Identify which cell holds the provided text, then report its (x, y) central coordinate. 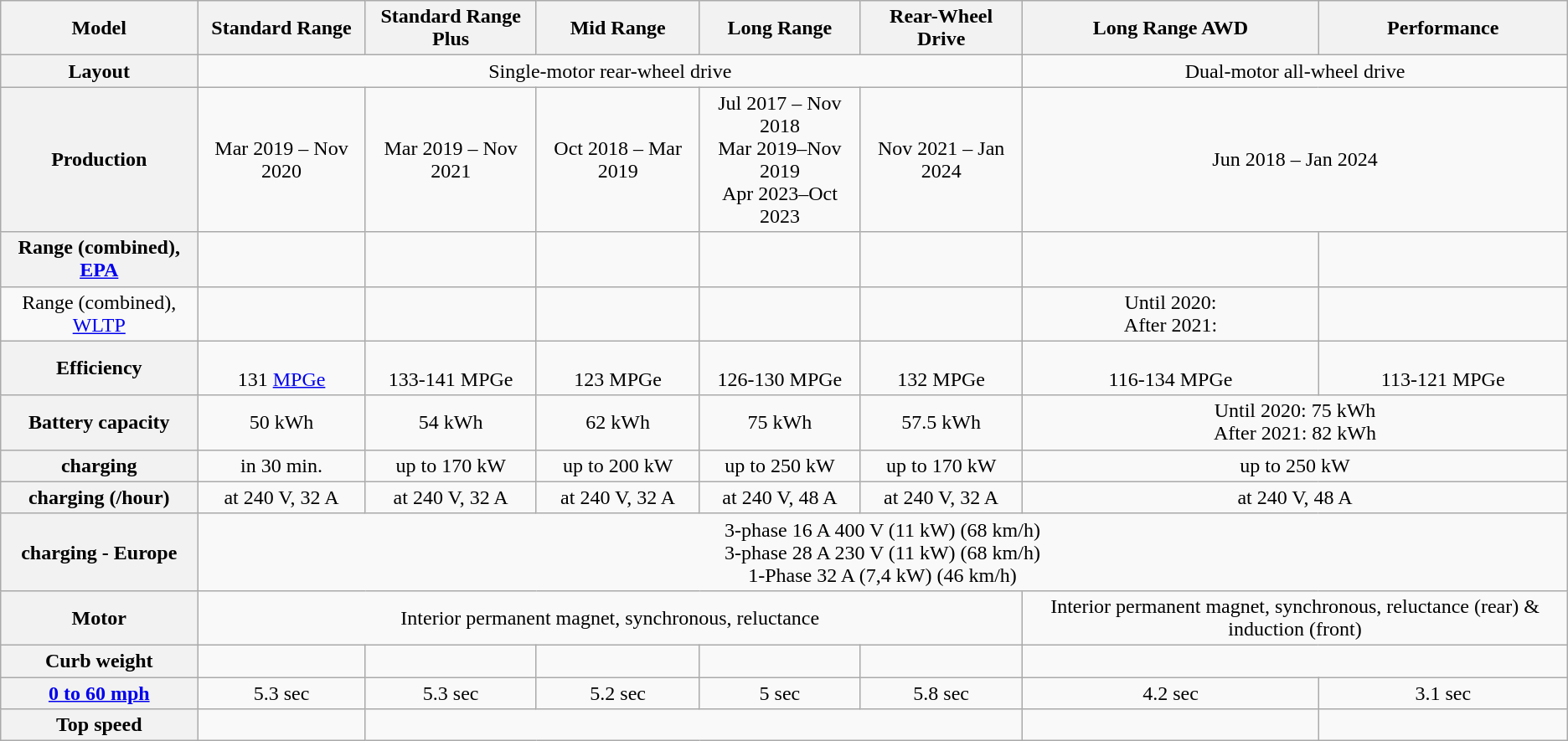
Interior permanent magnet, synchronous, reluctance (rear) & induction (front) (1295, 618)
Curb weight (99, 661)
charging - Europe (99, 552)
113-121 MPGe (1442, 368)
charging (99, 466)
Efficiency (99, 368)
Single-motor rear-wheel drive (610, 71)
Mid Range (618, 28)
Jun 2018 – Jan 2024 (1295, 159)
5.2 sec (618, 692)
Mar 2019 – Nov 2020 (281, 159)
Standard Range Plus (451, 28)
Dual-motor all-wheel drive (1295, 71)
Jul 2017 – Nov 2018Mar 2019–Nov 2019Apr 2023–Oct 2023 (779, 159)
Top speed (99, 725)
Performance (1442, 28)
Until 2020: 75 kWhAfter 2021: 82 kWh (1295, 422)
5.8 sec (941, 692)
Nov 2021 – Jan 2024 (941, 159)
up to 200 kW (618, 466)
Model (99, 28)
62 kWh (618, 422)
57.5 kWh (941, 422)
Production (99, 159)
Layout (99, 71)
50 kWh (281, 422)
Range (combined), EPA (99, 260)
0 to 60 mph (99, 692)
charging (/hour) (99, 497)
Battery capacity (99, 422)
126-130 MPGe (779, 368)
131 MPGe (281, 368)
132 MPGe (941, 368)
Mar 2019 – Nov 2021 (451, 159)
54 kWh (451, 422)
75 kWh (779, 422)
Rear-Wheel Drive (941, 28)
123 MPGe (618, 368)
Until 2020: After 2021: (1171, 313)
133-141 MPGe (451, 368)
3-phase 16 A 400 V (11 kW) (68 km/h)3-phase 28 A 230 V (11 kW) (68 km/h)1-Phase 32 A (7,4 kW) (46 km/h) (883, 552)
Oct 2018 – Mar 2019 (618, 159)
Long Range AWD (1171, 28)
3.1 sec (1442, 692)
Motor (99, 618)
116-134 MPGe (1171, 368)
Long Range (779, 28)
Range (combined), WLTP (99, 313)
Interior permanent magnet, synchronous, reluctance (610, 618)
5 sec (779, 692)
4.2 sec (1171, 692)
Standard Range (281, 28)
in 30 min. (281, 466)
